Capture the cell that displays the provided text and extract its [X, Y] central coordinate. 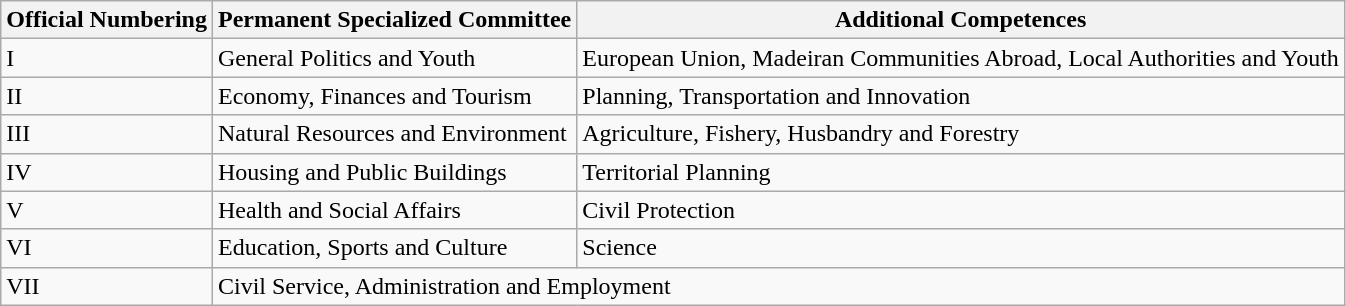
Civil Service, Administration and Employment [778, 286]
Economy, Finances and Tourism [394, 96]
Official Numbering [107, 20]
Health and Social Affairs [394, 210]
Planning, Transportation and Innovation [961, 96]
European Union, Madeiran Communities Abroad, Local Authorities and Youth [961, 58]
Territorial Planning [961, 172]
VI [107, 248]
Natural Resources and Environment [394, 134]
I [107, 58]
Additional Competences [961, 20]
II [107, 96]
Permanent Specialized Committee [394, 20]
III [107, 134]
Civil Protection [961, 210]
General Politics and Youth [394, 58]
Science [961, 248]
V [107, 210]
VII [107, 286]
Housing and Public Buildings [394, 172]
IV [107, 172]
Education, Sports and Culture [394, 248]
Agriculture, Fishery, Husbandry and Forestry [961, 134]
